Output the [x, y] coordinate of the center of the cell containing the given text.  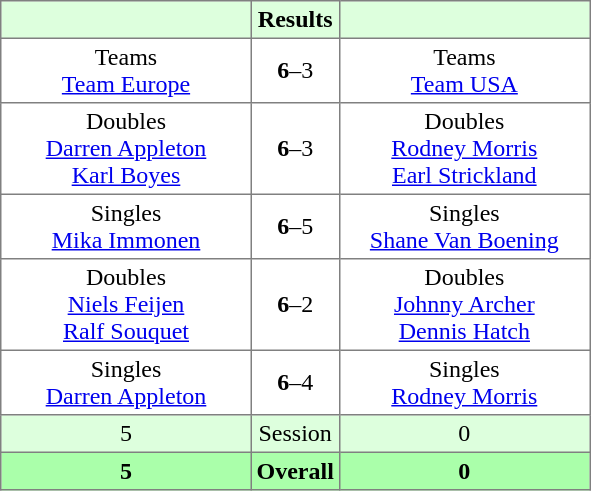
6–4 [295, 382]
SinglesShane Van Boening [464, 226]
DoublesNiels FeijenRalf Souquet [126, 305]
SinglesDarren Appleton [126, 382]
TeamsTeam Europe [126, 70]
SinglesMika Immonen [126, 226]
TeamsTeam USA [464, 70]
Session [295, 434]
DoublesDarren AppletonKarl Boyes [126, 149]
SinglesRodney Morris [464, 382]
Results [295, 20]
DoublesJohnny ArcherDennis Hatch [464, 305]
6–2 [295, 305]
6–5 [295, 226]
Overall [295, 471]
DoublesRodney MorrisEarl Strickland [464, 149]
